Output the (x, y) coordinate of the center of the cell containing the given text.  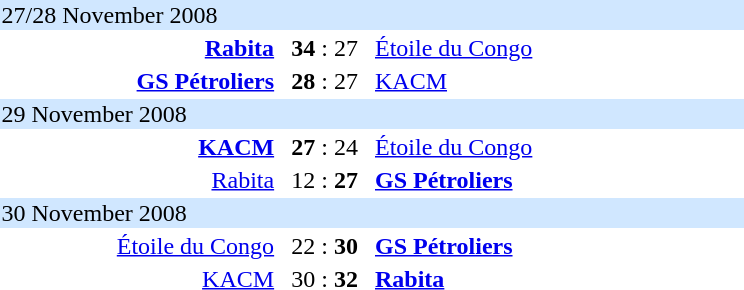
22 : 30 (325, 246)
30 November 2008 (372, 213)
28 : 27 (325, 81)
29 November 2008 (372, 114)
27 : 24 (325, 147)
34 : 27 (325, 48)
27/28 November 2008 (372, 15)
12 : 27 (325, 180)
